Extract the (x, y) coordinate from the center of the cell holding the provided text.  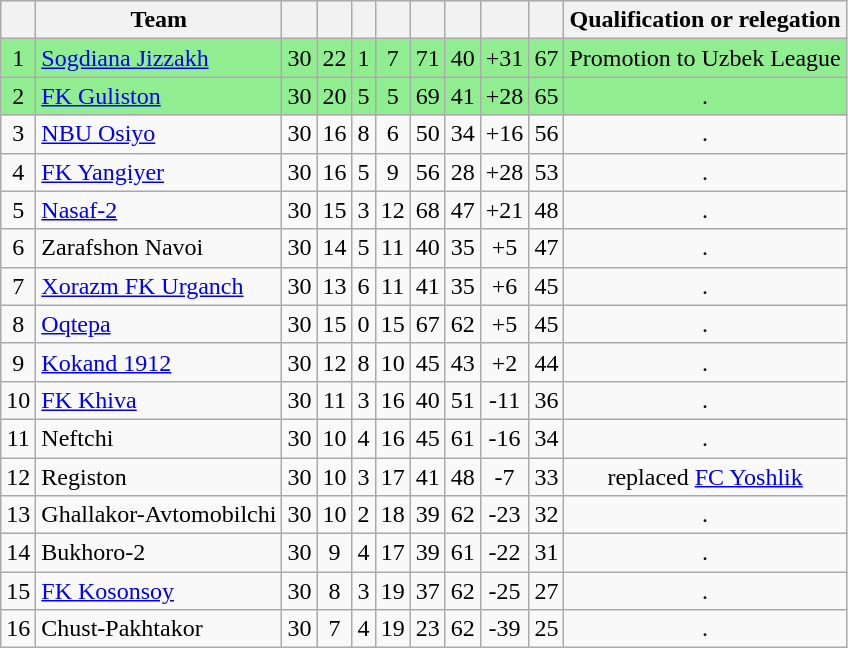
65 (546, 96)
Chust-Pakhtakor (159, 629)
+6 (504, 286)
+31 (504, 58)
71 (428, 58)
68 (428, 210)
-16 (504, 438)
Kokand 1912 (159, 362)
43 (462, 362)
FK Yangiyer (159, 172)
Nasaf-2 (159, 210)
Registon (159, 477)
33 (546, 477)
-7 (504, 477)
37 (428, 591)
+2 (504, 362)
Ghallakor-Avtomobilchi (159, 515)
+21 (504, 210)
22 (334, 58)
+16 (504, 134)
44 (546, 362)
31 (546, 553)
Bukhoro-2 (159, 553)
Promotion to Uzbek League (705, 58)
FK Kosonsoy (159, 591)
-25 (504, 591)
Oqtepa (159, 324)
-39 (504, 629)
FK Guliston (159, 96)
23 (428, 629)
51 (462, 400)
18 (392, 515)
NBU Osiyo (159, 134)
0 (364, 324)
FK Khiva (159, 400)
Team (159, 20)
-22 (504, 553)
36 (546, 400)
Xorazm FK Urganch (159, 286)
-11 (504, 400)
-23 (504, 515)
Neftchi (159, 438)
25 (546, 629)
27 (546, 591)
Qualification or relegation (705, 20)
replaced FC Yoshlik (705, 477)
69 (428, 96)
28 (462, 172)
20 (334, 96)
53 (546, 172)
50 (428, 134)
Zarafshon Navoi (159, 248)
Sogdiana Jizzakh (159, 58)
32 (546, 515)
